Capture the cell that displays the provided text and extract its [x, y] central coordinate. 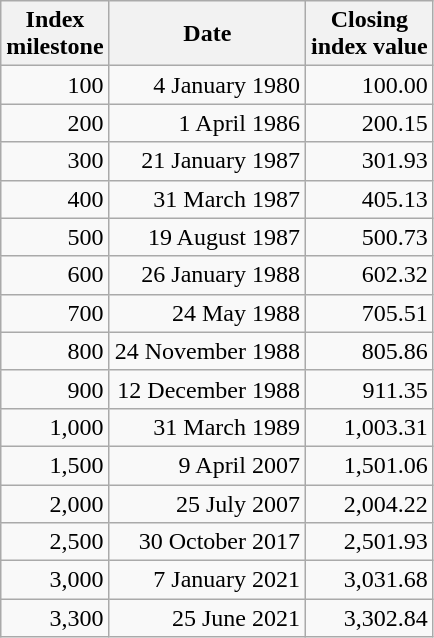
4 January 1980 [207, 85]
2,004.22 [369, 503]
31 March 1987 [207, 199]
100.00 [369, 85]
Date [207, 34]
405.13 [369, 199]
24 May 1988 [207, 313]
2,501.93 [369, 542]
12 December 1988 [207, 389]
7 January 2021 [207, 580]
21 January 1987 [207, 161]
705.51 [369, 313]
1 April 1986 [207, 123]
25 July 2007 [207, 503]
3,300 [55, 618]
2,500 [55, 542]
500.73 [369, 237]
200.15 [369, 123]
30 October 2017 [207, 542]
3,031.68 [369, 580]
1,000 [55, 427]
1,500 [55, 465]
3,000 [55, 580]
2,000 [55, 503]
19 August 1987 [207, 237]
805.86 [369, 351]
911.35 [369, 389]
100 [55, 85]
25 June 2021 [207, 618]
1,501.06 [369, 465]
9 April 2007 [207, 465]
600 [55, 275]
800 [55, 351]
26 January 1988 [207, 275]
3,302.84 [369, 618]
31 March 1989 [207, 427]
301.93 [369, 161]
602.32 [369, 275]
400 [55, 199]
300 [55, 161]
24 November 1988 [207, 351]
Indexmilestone [55, 34]
500 [55, 237]
200 [55, 123]
700 [55, 313]
Closingindex value [369, 34]
1,003.31 [369, 427]
900 [55, 389]
